Scan for the cell matching the given text and deliver its [X, Y] coordinate at center. 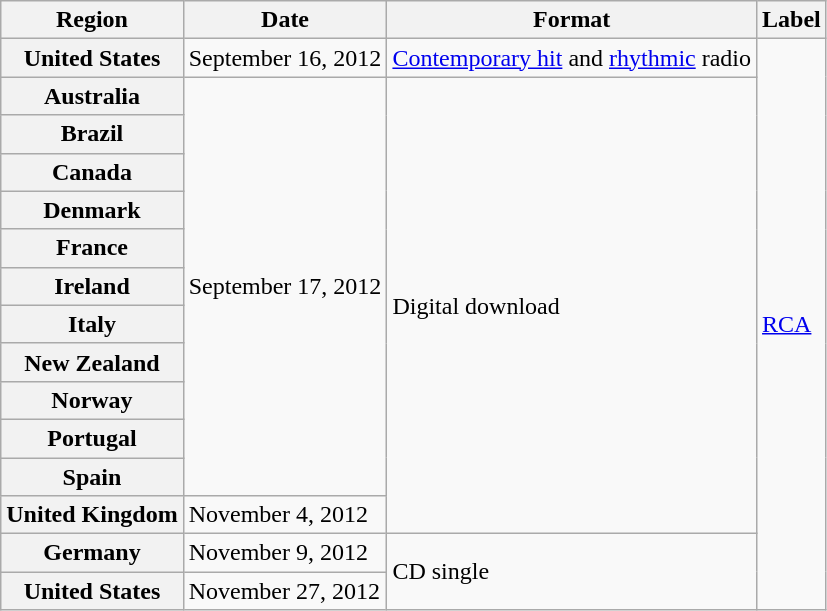
Norway [92, 400]
Australia [92, 96]
Brazil [92, 134]
Format [572, 20]
Portugal [92, 438]
CD single [572, 572]
Date [285, 20]
New Zealand [92, 362]
Ireland [92, 286]
Digital download [572, 306]
Contemporary hit and rhythmic radio [572, 58]
November 9, 2012 [285, 553]
Germany [92, 553]
September 16, 2012 [285, 58]
RCA [792, 324]
France [92, 248]
Label [792, 20]
Denmark [92, 210]
Spain [92, 477]
September 17, 2012 [285, 286]
November 4, 2012 [285, 515]
Region [92, 20]
Canada [92, 172]
United Kingdom [92, 515]
Italy [92, 324]
November 27, 2012 [285, 591]
